Detect which cell encompasses the target text, then output its [x, y] center coordinate. 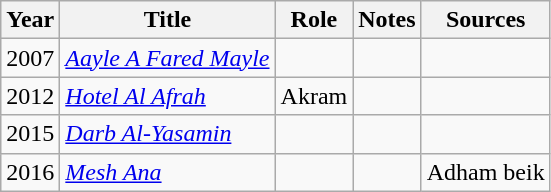
2015 [30, 134]
Title [168, 20]
Year [30, 20]
2012 [30, 96]
2007 [30, 58]
Adham beik [486, 172]
Darb Al-Yasamin [168, 134]
Aayle A Fared Mayle [168, 58]
Hotel Al Afrah [168, 96]
Akram [314, 96]
Sources [486, 20]
2016 [30, 172]
Role [314, 20]
Notes [387, 20]
Mesh Ana [168, 172]
